For the text-containing cell, return its midpoint in (x, y) coordinate format. 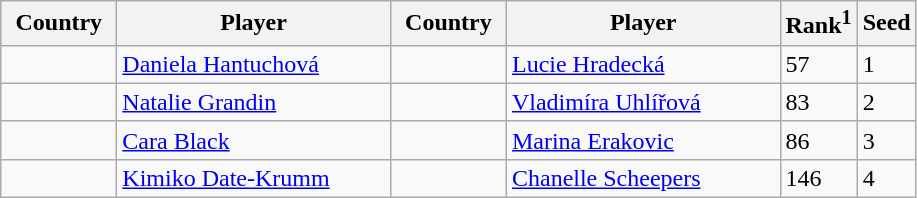
57 (818, 64)
Vladimíra Uhlířová (643, 102)
Natalie Grandin (254, 102)
Rank1 (818, 24)
Marina Erakovic (643, 140)
Kimiko Date-Krumm (254, 178)
83 (818, 102)
3 (886, 140)
Lucie Hradecká (643, 64)
86 (818, 140)
4 (886, 178)
Chanelle Scheepers (643, 178)
1 (886, 64)
Cara Black (254, 140)
Daniela Hantuchová (254, 64)
Seed (886, 24)
146 (818, 178)
2 (886, 102)
